Pinpoint the cell where the given text exists, returning its [x, y] midpoint coordinate. 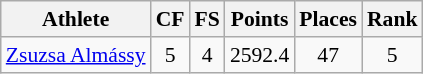
FS [206, 19]
Athlete [76, 19]
Places [328, 19]
47 [328, 55]
2592.4 [260, 55]
CF [170, 19]
Rank [392, 19]
4 [206, 55]
Points [260, 19]
Zsuzsa Almássy [76, 55]
